Determine the (x, y) coordinate at the center of the cell enclosing the given text.  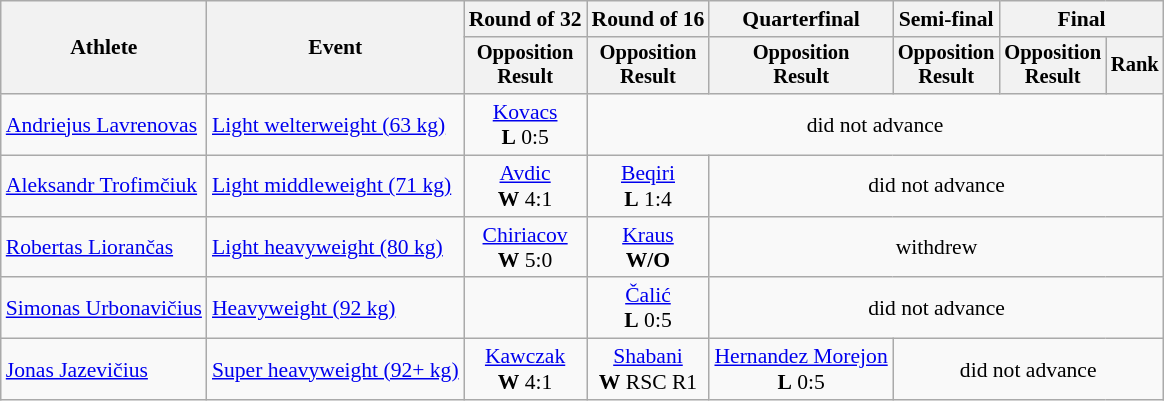
Final (1081, 19)
Andriejus Lavrenovas (104, 124)
Round of 16 (648, 19)
Rank (1135, 66)
Beqiri L 1:4 (648, 186)
Robertas Liorančas (104, 248)
Chiriacov W 5:0 (526, 248)
Quarterfinal (800, 19)
Event (336, 48)
Aleksandr Trofimčiuk (104, 186)
Athlete (104, 48)
Shabani W RSC R1 (648, 370)
Simonas Urbonavičius (104, 308)
Semi-final (946, 19)
Avdic W 4:1 (526, 186)
Round of 32 (526, 19)
Kraus W/O (648, 248)
Light heavyweight (80 kg) (336, 248)
Kovacs L 0:5 (526, 124)
Jonas Jazevičius (104, 370)
Light welterweight (63 kg) (336, 124)
Heavyweight (92 kg) (336, 308)
Super heavyweight (92+ kg) (336, 370)
Light middleweight (71 kg) (336, 186)
withdrew (936, 248)
Kawczak W 4:1 (526, 370)
Hernandez Morejon L 0:5 (800, 370)
Čalić L 0:5 (648, 308)
